Find where the given text appears and provide that cell's center as (x, y) coordinate. 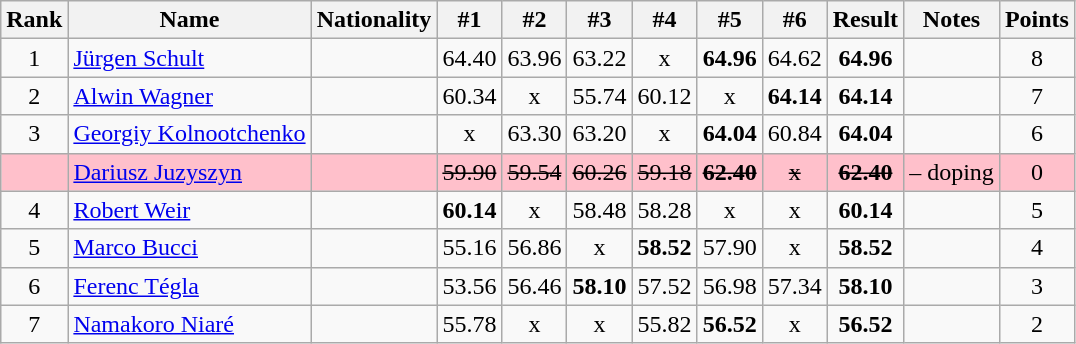
8 (1036, 58)
64.62 (794, 58)
55.74 (600, 96)
60.12 (664, 96)
63.96 (534, 58)
59.90 (470, 172)
59.54 (534, 172)
58.28 (664, 210)
57.34 (794, 286)
#5 (730, 20)
#2 (534, 20)
63.30 (534, 134)
0 (1036, 172)
Marco Bucci (190, 248)
60.26 (600, 172)
57.90 (730, 248)
58.48 (600, 210)
Alwin Wagner (190, 96)
57.52 (664, 286)
63.22 (600, 58)
55.82 (664, 324)
#3 (600, 20)
60.34 (470, 96)
1 (34, 58)
Georgiy Kolnootchenko (190, 134)
Jürgen Schult (190, 58)
Dariusz Juzyszyn (190, 172)
Name (190, 20)
Notes (952, 20)
#6 (794, 20)
53.56 (470, 286)
55.78 (470, 324)
#1 (470, 20)
56.98 (730, 286)
#4 (664, 20)
59.18 (664, 172)
63.20 (600, 134)
Ferenc Tégla (190, 286)
Rank (34, 20)
Points (1036, 20)
56.46 (534, 286)
– doping (952, 172)
64.40 (470, 58)
Robert Weir (190, 210)
55.16 (470, 248)
60.84 (794, 134)
56.86 (534, 248)
Namakoro Niaré (190, 324)
Nationality (374, 20)
Result (865, 20)
